For the text-containing cell, return its midpoint in [X, Y] coordinate format. 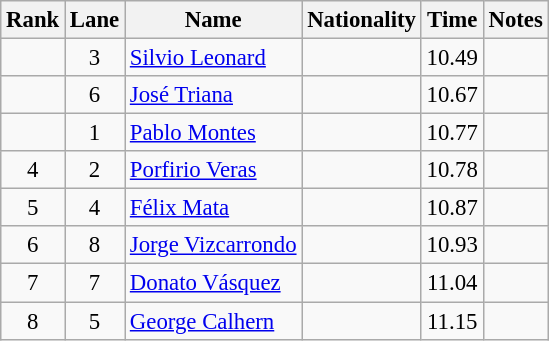
Jorge Vizcarrondo [214, 245]
George Calhern [214, 321]
Lane [95, 20]
10.49 [452, 58]
10.93 [452, 245]
Porfirio Veras [214, 170]
Pablo Montes [214, 133]
Silvio Leonard [214, 58]
Donato Vásquez [214, 283]
10.67 [452, 95]
11.15 [452, 321]
José Triana [214, 95]
Notes [516, 20]
2 [95, 170]
Nationality [362, 20]
10.77 [452, 133]
Félix Mata [214, 208]
Rank [33, 20]
11.04 [452, 283]
10.87 [452, 208]
Time [452, 20]
1 [95, 133]
10.78 [452, 170]
Name [214, 20]
3 [95, 58]
